Identify which cell holds the provided text, then report its [X, Y] central coordinate. 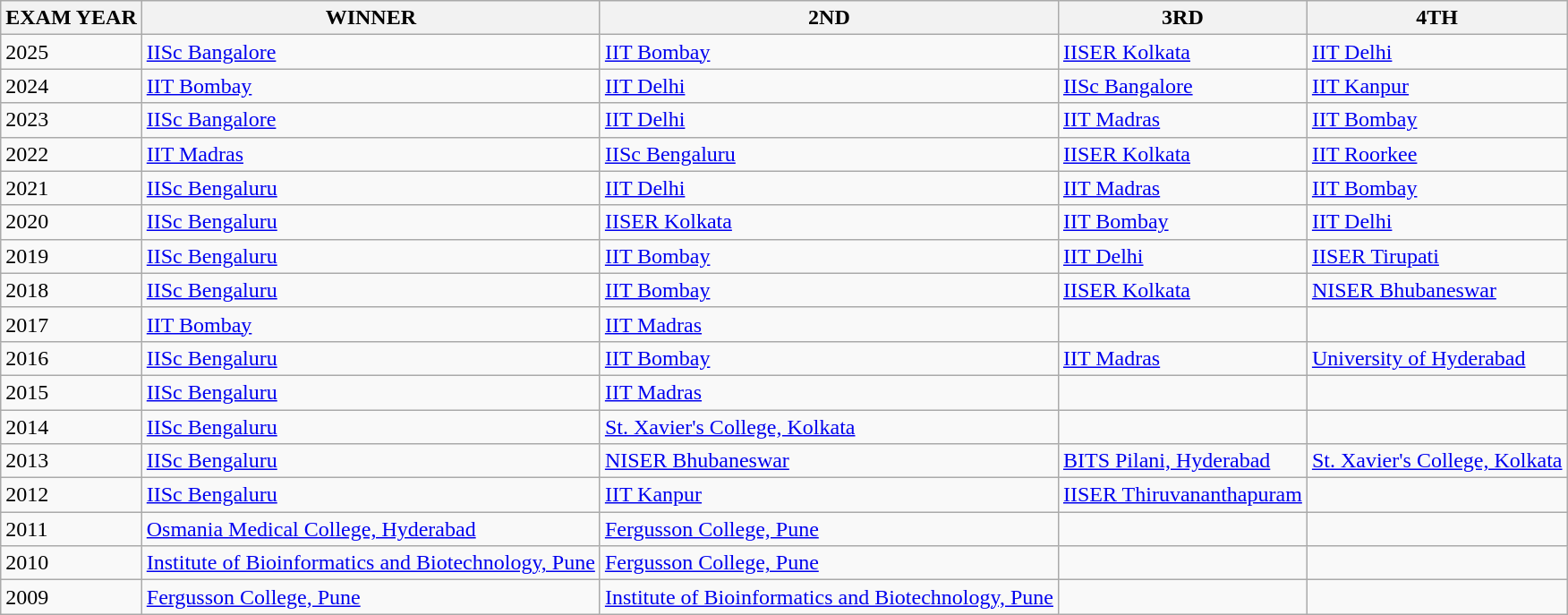
2018 [72, 290]
2016 [72, 358]
2024 [72, 86]
2011 [72, 529]
2019 [72, 256]
2023 [72, 120]
IISER Tirupati [1437, 256]
2009 [72, 597]
2014 [72, 427]
2022 [72, 154]
2017 [72, 324]
2ND [829, 18]
EXAM YEAR [72, 18]
2021 [72, 188]
WINNER [371, 18]
2012 [72, 495]
IISER Thiruvananthapuram [1182, 495]
2013 [72, 461]
4TH [1437, 18]
2015 [72, 392]
IIT Roorkee [1437, 154]
2020 [72, 222]
University of Hyderabad [1437, 358]
2010 [72, 563]
Osmania Medical College, Hyderabad [371, 529]
2025 [72, 52]
BITS Pilani, Hyderabad [1182, 461]
3RD [1182, 18]
